Locate the cell with the specified text and output its (x, y) center coordinate. 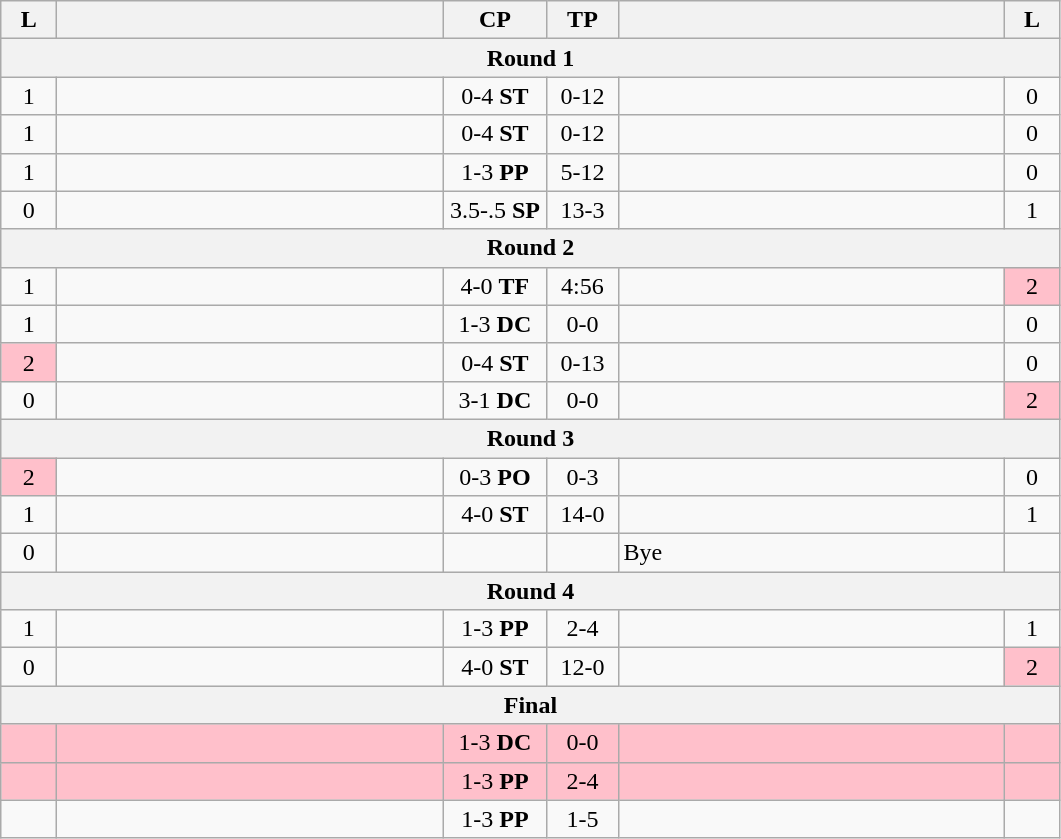
Round 3 (530, 438)
13-3 (582, 210)
3.5-.5 SP (495, 210)
CP (495, 20)
0-13 (582, 362)
Final (530, 705)
0-3 PO (495, 477)
0-3 (582, 477)
Round 2 (530, 248)
5-12 (582, 172)
4:56 (582, 286)
14-0 (582, 515)
12-0 (582, 667)
TP (582, 20)
4-0 TF (495, 286)
Bye (811, 553)
3-1 DC (495, 400)
Round 4 (530, 591)
Round 1 (530, 58)
1-5 (582, 819)
